Scan for the cell matching the given text and deliver its [X, Y] coordinate at center. 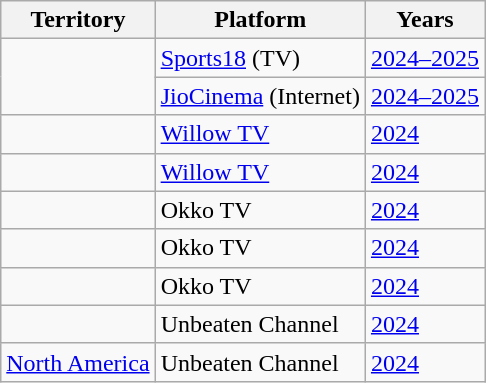
North America [78, 362]
JioCinema (Internet) [260, 96]
Territory [78, 20]
Platform [260, 20]
Sports18 (TV) [260, 58]
Years [424, 20]
